Find where the given text appears and provide that cell's center as [X, Y] coordinate. 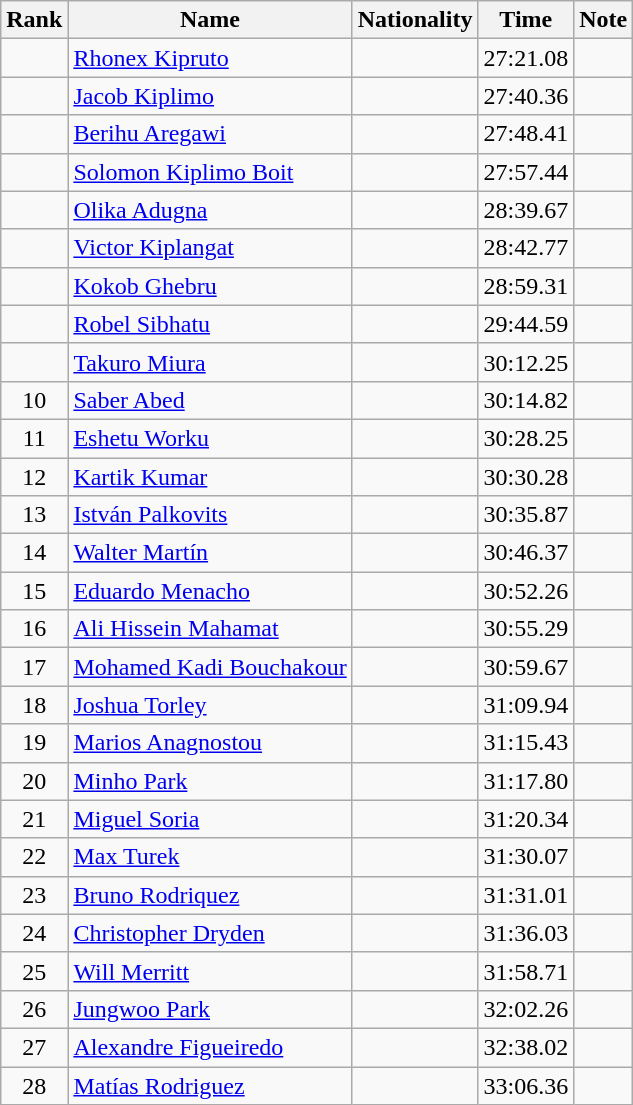
Jacob Kiplimo [210, 96]
28:39.67 [526, 210]
11 [34, 438]
14 [34, 553]
25 [34, 971]
22 [34, 857]
29:44.59 [526, 324]
Solomon Kiplimo Boit [210, 172]
27 [34, 1047]
30:12.25 [526, 362]
31:31.01 [526, 895]
28:59.31 [526, 286]
31:36.03 [526, 933]
Kartik Kumar [210, 477]
Mohamed Kadi Bouchakour [210, 667]
12 [34, 477]
Name [210, 20]
26 [34, 1009]
23 [34, 895]
Saber Abed [210, 400]
Rank [34, 20]
20 [34, 781]
Marios Anagnostou [210, 743]
Robel Sibhatu [210, 324]
31:09.94 [526, 705]
15 [34, 591]
33:06.36 [526, 1085]
Will Merritt [210, 971]
32:02.26 [526, 1009]
30:35.87 [526, 515]
30:52.26 [526, 591]
Berihu Aregawi [210, 134]
Max Turek [210, 857]
Victor Kiplangat [210, 248]
Eshetu Worku [210, 438]
30:59.67 [526, 667]
Nationality [415, 20]
18 [34, 705]
30:46.37 [526, 553]
31:15.43 [526, 743]
16 [34, 629]
Christopher Dryden [210, 933]
30:28.25 [526, 438]
27:48.41 [526, 134]
24 [34, 933]
István Palkovits [210, 515]
Olika Adugna [210, 210]
19 [34, 743]
Alexandre Figueiredo [210, 1047]
27:40.36 [526, 96]
Miguel Soria [210, 819]
Walter Martín [210, 553]
30:30.28 [526, 477]
Matías Rodriguez [210, 1085]
Note [604, 20]
Time [526, 20]
28 [34, 1085]
28:42.77 [526, 248]
Takuro Miura [210, 362]
27:57.44 [526, 172]
31:17.80 [526, 781]
31:58.71 [526, 971]
Jungwoo Park [210, 1009]
13 [34, 515]
31:20.34 [526, 819]
Rhonex Kipruto [210, 58]
Kokob Ghebru [210, 286]
32:38.02 [526, 1047]
Minho Park [210, 781]
31:30.07 [526, 857]
Bruno Rodriquez [210, 895]
21 [34, 819]
Joshua Torley [210, 705]
27:21.08 [526, 58]
30:55.29 [526, 629]
Ali Hissein Mahamat [210, 629]
Eduardo Menacho [210, 591]
10 [34, 400]
17 [34, 667]
30:14.82 [526, 400]
